Return [X, Y] of the center of cell containing provided text 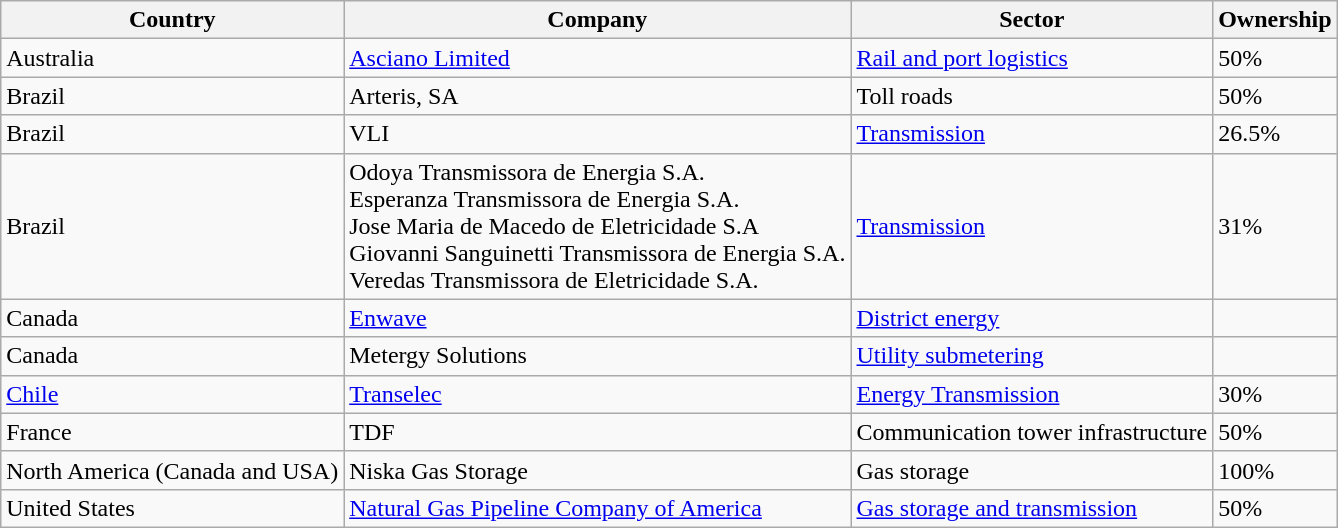
26.5% [1275, 134]
Gas storage [1032, 470]
District energy [1032, 318]
Australia [172, 58]
Enwave [598, 318]
Communication tower infrastructure [1032, 432]
Energy Transmission [1032, 394]
30% [1275, 394]
VLI [598, 134]
Metergy Solutions [598, 356]
Sector [1032, 20]
Natural Gas Pipeline Company of America [598, 508]
United States [172, 508]
Niska Gas Storage [598, 470]
31% [1275, 226]
Ownership [1275, 20]
Utility submetering [1032, 356]
Toll roads [1032, 96]
Gas storage and transmission [1032, 508]
Chile [172, 394]
Asciano Limited [598, 58]
Arteris, SA [598, 96]
France [172, 432]
North America (Canada and USA) [172, 470]
Country [172, 20]
100% [1275, 470]
Transelec [598, 394]
TDF [598, 432]
Rail and port logistics [1032, 58]
Company [598, 20]
